Search for the cell housing the specified text and yield its (X, Y) center coordinate. 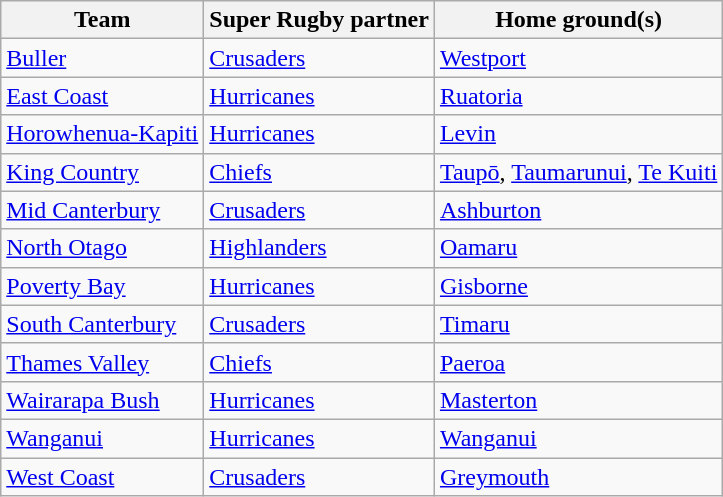
Gisborne (578, 286)
Levin (578, 134)
Mid Canterbury (102, 210)
Highlanders (320, 248)
Thames Valley (102, 362)
Paeroa (578, 362)
King Country (102, 172)
Buller (102, 58)
Poverty Bay (102, 286)
Home ground(s) (578, 20)
Taupō, Taumarunui, Te Kuiti (578, 172)
Team (102, 20)
South Canterbury (102, 324)
West Coast (102, 477)
Ashburton (578, 210)
Oamaru (578, 248)
Timaru (578, 324)
Horowhenua-Kapiti (102, 134)
North Otago (102, 248)
Wairarapa Bush (102, 400)
Ruatoria (578, 96)
Masterton (578, 400)
Super Rugby partner (320, 20)
East Coast (102, 96)
Greymouth (578, 477)
Westport (578, 58)
